For the text-containing cell, return its midpoint in (x, y) coordinate format. 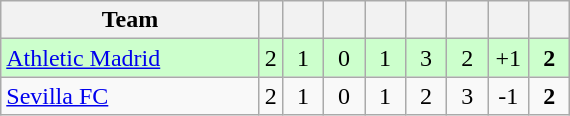
+1 (508, 58)
Team (130, 20)
Sevilla FC (130, 96)
-1 (508, 96)
Athletic Madrid (130, 58)
